Locate the cell with the specified text and output its (x, y) center coordinate. 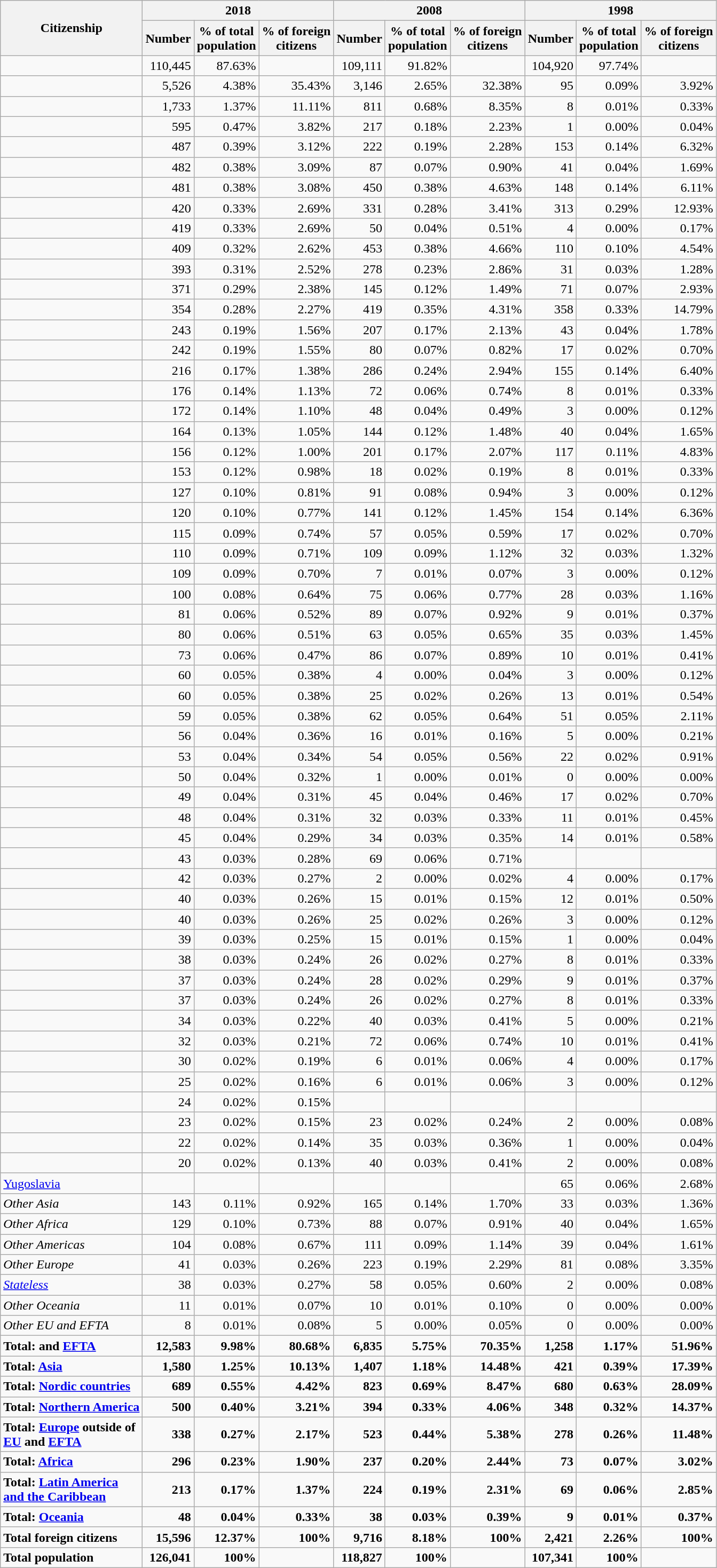
207 (359, 330)
371 (168, 289)
6,835 (359, 1346)
0.82% (487, 350)
32.38% (487, 86)
2.27% (296, 310)
17.39% (679, 1366)
1.69% (679, 167)
24 (168, 1102)
154 (550, 513)
56 (168, 736)
49 (168, 797)
1.18% (417, 1366)
Yugoslavia (72, 1183)
100 (168, 594)
75 (359, 594)
4.54% (679, 248)
409 (168, 248)
9,716 (359, 1537)
0.55% (226, 1386)
0.50% (679, 899)
1.55% (296, 350)
88 (359, 1224)
421 (550, 1366)
2.62% (296, 248)
1.78% (679, 330)
243 (168, 330)
3.92% (679, 86)
Total: Europe outside ofEU and EFTA (72, 1434)
70.35% (487, 1346)
0.90% (487, 167)
127 (168, 492)
354 (168, 310)
453 (359, 248)
2.26% (609, 1537)
Other Asia (72, 1203)
0.25% (296, 940)
0.20% (417, 1462)
0.49% (487, 411)
0.63% (609, 1386)
Other Oceania (72, 1305)
5,526 (168, 86)
2.38% (296, 289)
Total: Latin Americaand the Caribbean (72, 1490)
1.16% (679, 594)
2.65% (417, 86)
Total foreign citizens (72, 1537)
1,580 (168, 1366)
313 (550, 208)
811 (359, 106)
31 (550, 269)
6.32% (679, 147)
33 (550, 1203)
97.74% (609, 66)
Other Africa (72, 1224)
482 (168, 167)
3.41% (487, 208)
2.31% (487, 1490)
1.12% (487, 553)
9.98% (226, 1346)
143 (168, 1203)
3.82% (296, 127)
91 (359, 492)
71 (550, 289)
1,407 (359, 1366)
1.32% (679, 553)
Total: Northern America (72, 1407)
3.12% (296, 147)
10.13% (296, 1366)
2.68% (679, 1183)
Citizenship (72, 28)
331 (359, 208)
2.93% (679, 289)
0.98% (296, 472)
156 (168, 452)
16 (359, 736)
87 (359, 167)
1.38% (296, 371)
86 (359, 655)
172 (168, 411)
5.38% (487, 1434)
6.11% (679, 187)
213 (168, 1490)
164 (168, 431)
165 (359, 1203)
7 (359, 573)
18 (359, 472)
487 (168, 147)
120 (168, 513)
14.37% (679, 1407)
Total: Africa (72, 1462)
104 (168, 1244)
224 (359, 1490)
104,920 (550, 66)
4.66% (487, 248)
95 (550, 86)
8.47% (487, 1386)
110,445 (168, 66)
2.23% (487, 127)
12,583 (168, 1346)
1.49% (487, 289)
28.09% (679, 1386)
217 (359, 127)
1.17% (609, 1346)
3.09% (296, 167)
689 (168, 1386)
0.81% (296, 492)
53 (168, 757)
118,827 (359, 1557)
0.60% (487, 1285)
237 (359, 1462)
8.35% (487, 106)
4.42% (296, 1386)
0.34% (296, 757)
1.14% (487, 1244)
0.52% (296, 614)
2.86% (487, 269)
107,341 (550, 1557)
117 (550, 452)
3.21% (296, 1407)
42 (168, 878)
58 (359, 1285)
Other Americas (72, 1244)
1.25% (226, 1366)
6.36% (679, 513)
3.08% (296, 187)
296 (168, 1462)
2.07% (487, 452)
1,258 (550, 1346)
286 (359, 371)
358 (550, 310)
338 (168, 1434)
63 (359, 635)
0.58% (679, 838)
30 (168, 1061)
3.02% (679, 1462)
Total: Oceania (72, 1517)
89 (359, 614)
14 (550, 838)
222 (359, 147)
0.59% (487, 533)
0.54% (679, 696)
141 (359, 513)
62 (359, 716)
3,146 (359, 86)
348 (550, 1407)
2018 (238, 11)
Total population (72, 1557)
481 (168, 187)
0.40% (226, 1407)
420 (168, 208)
13 (550, 696)
216 (168, 371)
176 (168, 391)
12.93% (679, 208)
11.11% (296, 106)
2.85% (679, 1490)
87.63% (226, 66)
51 (550, 716)
1.05% (296, 431)
0.45% (679, 817)
0.22% (296, 1021)
595 (168, 127)
500 (168, 1407)
14.48% (487, 1366)
54 (359, 757)
0.68% (417, 106)
1.90% (296, 1462)
Other Europe (72, 1265)
12.37% (226, 1537)
145 (359, 289)
2.29% (487, 1265)
65 (550, 1183)
Total: Asia (72, 1366)
111 (359, 1244)
4.63% (487, 187)
823 (359, 1386)
1.56% (296, 330)
109,111 (359, 66)
Other EU and EFTA (72, 1326)
11.48% (679, 1434)
0.67% (296, 1244)
Total: and EFTA (72, 1346)
4.06% (487, 1407)
394 (359, 1407)
1.70% (487, 1203)
4.31% (487, 310)
0.69% (417, 1386)
1.48% (487, 431)
2.17% (296, 1434)
223 (359, 1265)
126,041 (168, 1557)
0.89% (487, 655)
2.11% (679, 716)
59 (168, 716)
201 (359, 452)
115 (168, 533)
0.73% (296, 1224)
2008 (429, 11)
1.61% (679, 1244)
15,596 (168, 1537)
1.28% (679, 269)
450 (359, 187)
1.00% (296, 452)
129 (168, 1224)
35.43% (296, 86)
91.82% (417, 66)
3.35% (679, 1265)
Total: Nordic countries (72, 1386)
4.83% (679, 452)
14.79% (679, 310)
12 (550, 899)
0.46% (487, 797)
2.52% (296, 269)
1.36% (679, 1203)
393 (168, 269)
1998 (620, 11)
523 (359, 1434)
0.56% (487, 757)
2.13% (487, 330)
Stateless (72, 1285)
155 (550, 371)
80.68% (296, 1346)
4.38% (226, 86)
57 (359, 533)
0.94% (487, 492)
8.18% (417, 1537)
2,421 (550, 1537)
5.75% (417, 1346)
0.18% (417, 127)
242 (168, 350)
6.40% (679, 371)
1.13% (296, 391)
2.44% (487, 1462)
1.10% (296, 411)
0.44% (417, 1434)
2.28% (487, 147)
20 (168, 1163)
51.96% (679, 1346)
144 (359, 431)
2.94% (487, 371)
1,733 (168, 106)
680 (550, 1386)
148 (550, 187)
0.65% (487, 635)
